Pinpoint the cell where the given text exists, returning its (X, Y) midpoint coordinate. 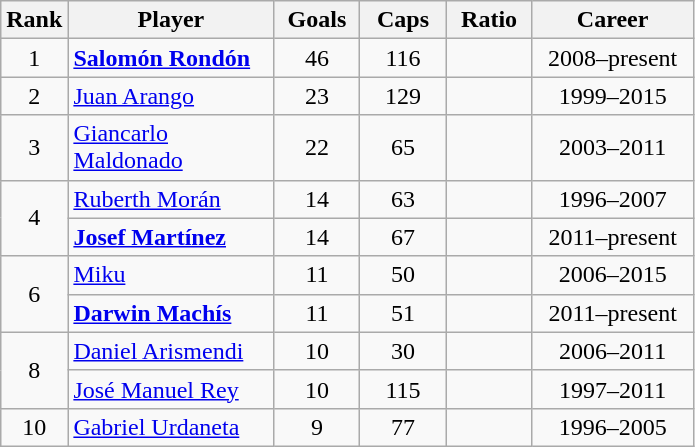
2006–2015 (612, 275)
Caps (403, 20)
Giancarlo Maldonado (171, 148)
Juan Arango (171, 96)
Josef Martínez (171, 237)
Daniel Arismendi (171, 351)
30 (403, 351)
22 (317, 148)
1996–2007 (612, 199)
1997–2011 (612, 389)
50 (403, 275)
9 (317, 427)
4 (34, 218)
65 (403, 148)
129 (403, 96)
Darwin Machís (171, 313)
77 (403, 427)
Gabriel Urdaneta (171, 427)
2006–2011 (612, 351)
2008–present (612, 58)
1 (34, 58)
2003–2011 (612, 148)
Rank (34, 20)
8 (34, 370)
1996–2005 (612, 427)
23 (317, 96)
63 (403, 199)
José Manuel Rey (171, 389)
Player (171, 20)
1999–2015 (612, 96)
Miku (171, 275)
3 (34, 148)
116 (403, 58)
Salomón Rondón (171, 58)
2 (34, 96)
Ratio (489, 20)
67 (403, 237)
Goals (317, 20)
46 (317, 58)
51 (403, 313)
Career (612, 20)
Ruberth Morán (171, 199)
6 (34, 294)
115 (403, 389)
